From the cell containing the given text, extract its center point as (X, Y) coordinate. 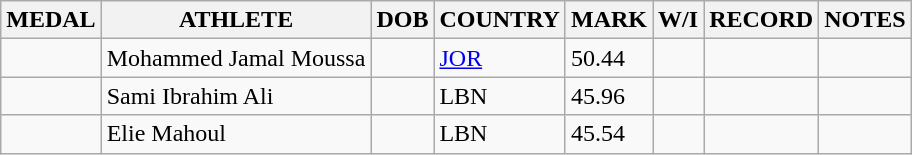
NOTES (865, 20)
Elie Mahoul (236, 134)
JOR (500, 58)
RECORD (762, 20)
DOB (402, 20)
COUNTRY (500, 20)
50.44 (608, 58)
W/I (678, 20)
Mohammed Jamal Moussa (236, 58)
Sami Ibrahim Ali (236, 96)
MEDAL (51, 20)
MARK (608, 20)
45.54 (608, 134)
ATHLETE (236, 20)
45.96 (608, 96)
